Provide the (x, y) coordinate of the cell's center where the given text is located.  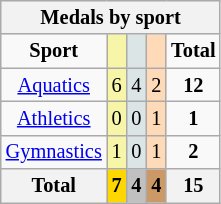
7 (117, 186)
15 (193, 186)
12 (193, 85)
Aquatics (54, 85)
6 (117, 85)
Sport (54, 51)
Medals by sport (111, 17)
Athletics (54, 118)
Gymnastics (54, 152)
